Locate the cell with the specified text and output its (X, Y) center coordinate. 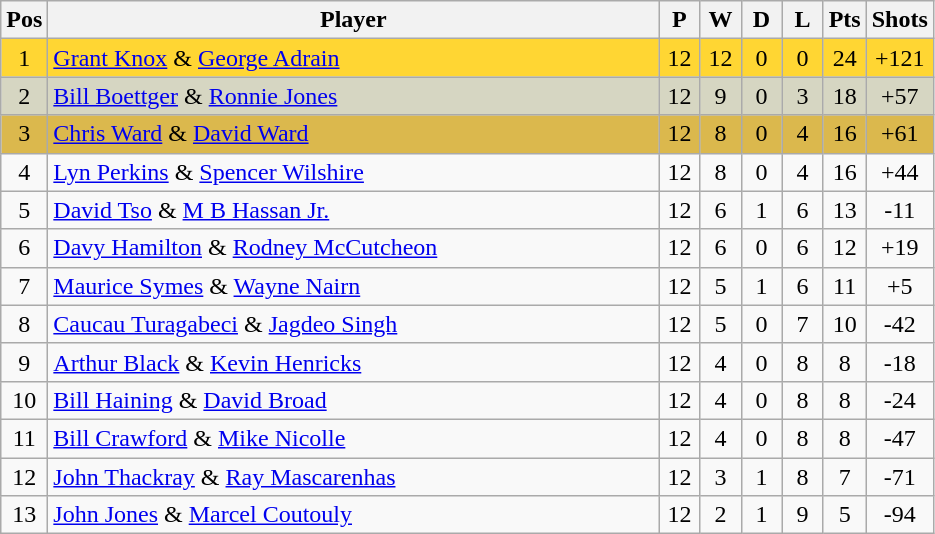
Lyn Perkins & Spencer Wilshire (354, 172)
John Jones & Marcel Coutouly (354, 515)
Pos (24, 20)
+61 (900, 134)
Bill Boettger & Ronnie Jones (354, 96)
-18 (900, 362)
Arthur Black & Kevin Henricks (354, 362)
+44 (900, 172)
-94 (900, 515)
-42 (900, 324)
Caucau Turagabeci & Jagdeo Singh (354, 324)
-71 (900, 477)
Grant Knox & George Adrain (354, 58)
+121 (900, 58)
John Thackray & Ray Mascarenhas (354, 477)
P (680, 20)
David Tso & M B Hassan Jr. (354, 210)
W (720, 20)
L (802, 20)
Player (354, 20)
Bill Crawford & Mike Nicolle (354, 438)
Chris Ward & David Ward (354, 134)
Maurice Symes & Wayne Nairn (354, 286)
Pts (844, 20)
18 (844, 96)
Shots (900, 20)
Davy Hamilton & Rodney McCutcheon (354, 248)
-24 (900, 400)
+57 (900, 96)
+19 (900, 248)
D (762, 20)
-47 (900, 438)
+5 (900, 286)
Bill Haining & David Broad (354, 400)
-11 (900, 210)
24 (844, 58)
